Identify which cell holds the provided text, then report its [X, Y] central coordinate. 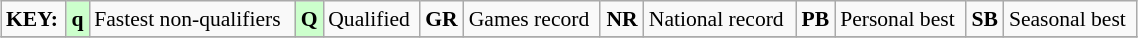
q [78, 19]
Personal best [900, 19]
GR [442, 19]
Games record [532, 19]
Qualified [371, 19]
National record [720, 19]
NR [622, 19]
PB [816, 19]
Seasonal best [1070, 19]
Q [309, 19]
Fastest non-qualifiers [192, 19]
KEY: [34, 19]
SB [985, 19]
